For the text-containing cell, return its midpoint in [x, y] coordinate format. 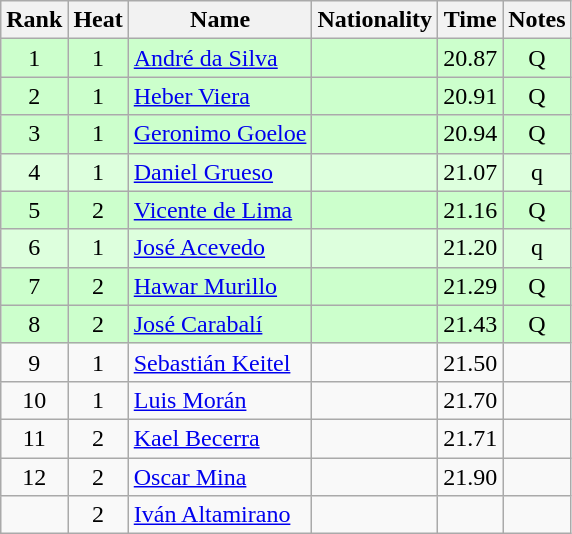
Nationality [375, 20]
21.50 [470, 362]
Sebastián Keitel [220, 362]
4 [34, 172]
Luis Morán [220, 400]
21.71 [470, 438]
3 [34, 134]
Kael Becerra [220, 438]
20.94 [470, 134]
9 [34, 362]
5 [34, 210]
8 [34, 324]
Heber Viera [220, 96]
21.29 [470, 286]
Iván Altamirano [220, 515]
Heat [98, 20]
21.43 [470, 324]
Daniel Grueso [220, 172]
José Acevedo [220, 248]
Oscar Mina [220, 477]
Time [470, 20]
21.16 [470, 210]
7 [34, 286]
Notes [537, 20]
6 [34, 248]
21.90 [470, 477]
Geronimo Goeloe [220, 134]
André da Silva [220, 58]
10 [34, 400]
20.87 [470, 58]
Vicente de Lima [220, 210]
21.07 [470, 172]
21.70 [470, 400]
12 [34, 477]
11 [34, 438]
21.20 [470, 248]
José Carabalí [220, 324]
20.91 [470, 96]
Name [220, 20]
Hawar Murillo [220, 286]
Rank [34, 20]
